Provide the [x, y] coordinate of the cell's center where the given text is located.  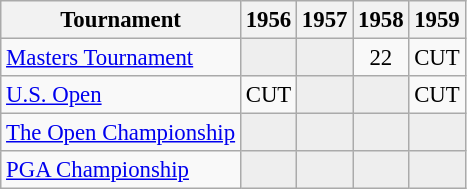
1959 [437, 20]
U.S. Open [121, 95]
1957 [325, 20]
1958 [381, 20]
Tournament [121, 20]
22 [381, 58]
1956 [268, 20]
PGA Championship [121, 170]
Masters Tournament [121, 58]
The Open Championship [121, 133]
